Identify which cell holds the provided text, then report its (X, Y) central coordinate. 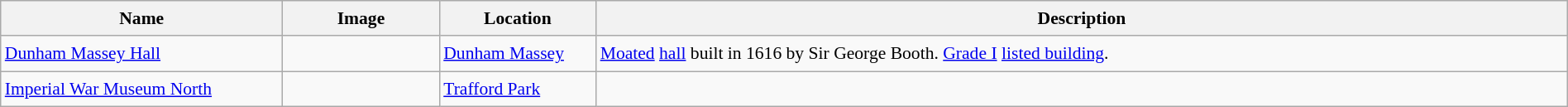
Imperial War Museum North (142, 90)
Description (1082, 18)
Dunham Massey Hall (142, 55)
Dunham Massey (518, 55)
Trafford Park (518, 90)
Name (142, 18)
Location (518, 18)
Moated hall built in 1616 by Sir George Booth. Grade I listed building. (1082, 55)
Image (361, 18)
